Determine the (x, y) coordinate at the center of the cell enclosing the given text.  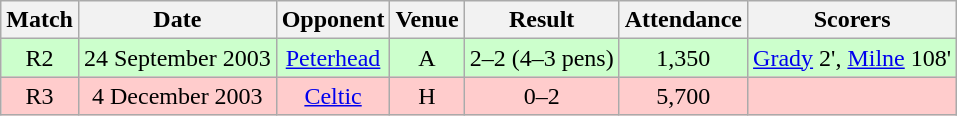
24 September 2003 (177, 58)
H (427, 96)
0–2 (542, 96)
Opponent (333, 20)
4 December 2003 (177, 96)
1,350 (683, 58)
Match (40, 20)
R3 (40, 96)
R2 (40, 58)
2–2 (4–3 pens) (542, 58)
Date (177, 20)
A (427, 58)
Celtic (333, 96)
Peterhead (333, 58)
Result (542, 20)
Scorers (852, 20)
Venue (427, 20)
Grady 2', Milne 108' (852, 58)
Attendance (683, 20)
5,700 (683, 96)
